Find where the given text appears and provide that cell's center as [X, Y] coordinate. 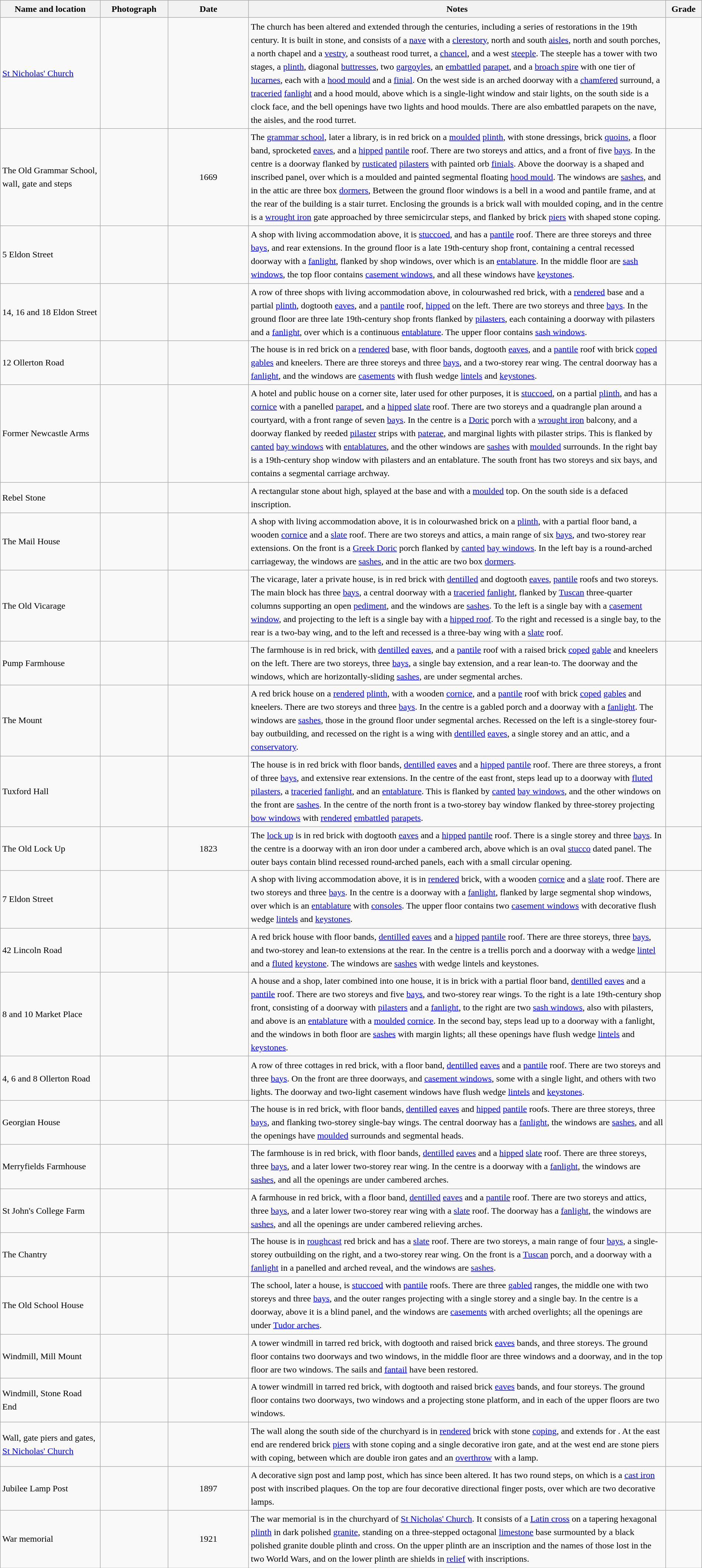
Photograph [134, 9]
The Old Grammar School, wall, gate and steps [50, 177]
Pump Farmhouse [50, 663]
Georgian House [50, 1123]
A rectangular stone about high, splayed at the base and with a moulded top. On the south side is a defaced inscription. [457, 498]
42 Lincoln Road [50, 950]
1823 [208, 849]
The Old School House [50, 1305]
St John's College Farm [50, 1211]
1921 [208, 1539]
The Old Lock Up [50, 849]
Notes [457, 9]
Merryfields Farmhouse [50, 1166]
12 Ollerton Road [50, 363]
Jubilee Lamp Post [50, 1488]
1897 [208, 1488]
Wall, gate piers and gates,St Nicholas' Church [50, 1444]
14, 16 and 18 Eldon Street [50, 312]
The Chantry [50, 1254]
7 Eldon Street [50, 900]
War memorial [50, 1539]
Former Newcastle Arms [50, 433]
Name and location [50, 9]
Windmill, Mill Mount [50, 1356]
4, 6 and 8 Ollerton Road [50, 1078]
St Nicholas' Church [50, 73]
5 Eldon Street [50, 255]
1669 [208, 177]
Grade [683, 9]
Windmill, Stone Road End [50, 1400]
The Mount [50, 721]
8 and 10 Market Place [50, 1014]
The Mail House [50, 541]
Date [208, 9]
Rebel Stone [50, 498]
The Old Vicarage [50, 606]
Tuxford Hall [50, 792]
